Capture the cell that displays the provided text and extract its (X, Y) central coordinate. 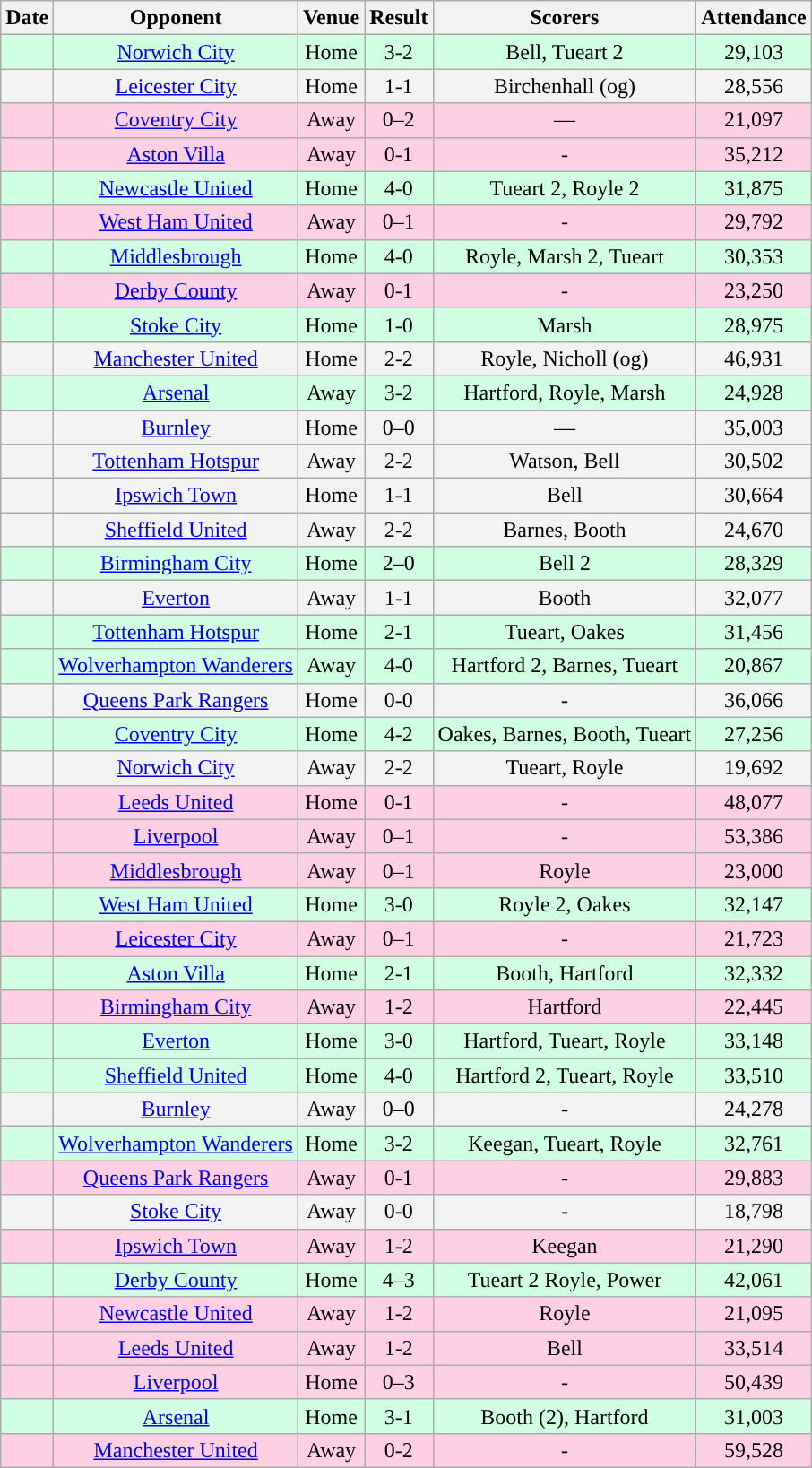
Booth, Hartford (565, 972)
28,975 (754, 324)
4-2 (399, 734)
35,003 (754, 427)
Keegan, Tueart, Royle (565, 1144)
Tueart, Oakes (565, 632)
Tueart 2, Royle 2 (565, 188)
Tueart, Royle (565, 768)
27,256 (754, 734)
53,386 (754, 836)
33,514 (754, 1348)
Tueart 2 Royle, Power (565, 1280)
3-1 (399, 1416)
30,353 (754, 256)
32,332 (754, 972)
Booth (565, 598)
18,798 (754, 1212)
35,212 (754, 154)
Hartford (565, 1007)
31,456 (754, 632)
50,439 (754, 1382)
1-0 (399, 324)
32,077 (754, 598)
Hartford 2, Barnes, Tueart (565, 666)
24,278 (754, 1110)
Date (27, 18)
0-2 (399, 1450)
Bell, Tueart 2 (565, 52)
29,103 (754, 52)
32,761 (754, 1144)
21,097 (754, 120)
31,875 (754, 188)
42,061 (754, 1280)
Hartford 2, Tueart, Royle (565, 1075)
4–3 (399, 1280)
32,147 (754, 904)
21,723 (754, 938)
Hartford, Tueart, Royle (565, 1041)
Royle 2, Oakes (565, 904)
46,931 (754, 358)
21,290 (754, 1246)
24,670 (754, 530)
33,510 (754, 1075)
22,445 (754, 1007)
33,148 (754, 1041)
48,077 (754, 802)
31,003 (754, 1416)
28,329 (754, 564)
Royle, Nicholl (og) (565, 358)
Marsh (565, 324)
30,664 (754, 496)
20,867 (754, 666)
Venue (331, 18)
0–2 (399, 120)
Opponent (176, 18)
Booth (2), Hartford (565, 1416)
36,066 (754, 700)
23,250 (754, 290)
Oakes, Barnes, Booth, Tueart (565, 734)
23,000 (754, 870)
29,883 (754, 1178)
Attendance (754, 18)
Hartford, Royle, Marsh (565, 393)
29,792 (754, 222)
28,556 (754, 86)
0–3 (399, 1382)
Royle, Marsh 2, Tueart (565, 256)
21,095 (754, 1314)
Result (399, 18)
Keegan (565, 1246)
24,928 (754, 393)
Birchenhall (og) (565, 86)
Watson, Bell (565, 462)
Scorers (565, 18)
2–0 (399, 564)
Bell 2 (565, 564)
Barnes, Booth (565, 530)
30,502 (754, 462)
19,692 (754, 768)
59,528 (754, 1450)
